Detect which cell encompasses the target text, then output its (X, Y) center coordinate. 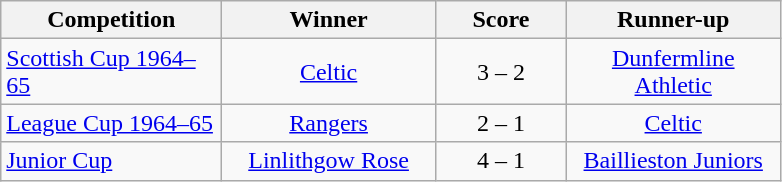
Dunfermline Athletic (673, 72)
3 – 2 (500, 72)
Baillieston Juniors (673, 161)
Runner-up (673, 20)
Score (500, 20)
2 – 1 (500, 123)
Junior Cup (112, 161)
Winner (329, 20)
Linlithgow Rose (329, 161)
Rangers (329, 123)
Competition (112, 20)
League Cup 1964–65 (112, 123)
4 – 1 (500, 161)
Scottish Cup 1964–65 (112, 72)
